Provide the [X, Y] coordinate of the cell's center where the given text is located.  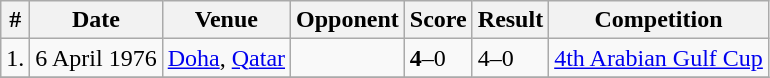
Result [510, 20]
Competition [659, 20]
6 April 1976 [96, 58]
1. [16, 58]
Doha, Qatar [226, 58]
Opponent [348, 20]
Venue [226, 20]
Date [96, 20]
# [16, 20]
4th Arabian Gulf Cup [659, 58]
Score [438, 20]
